Return the [x, y] coordinate for the center point of the cell that contains the specified text.  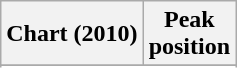
Chart (2010) [72, 34]
Peakposition [189, 34]
